Identify which cell holds the provided text, then report its [X, Y] central coordinate. 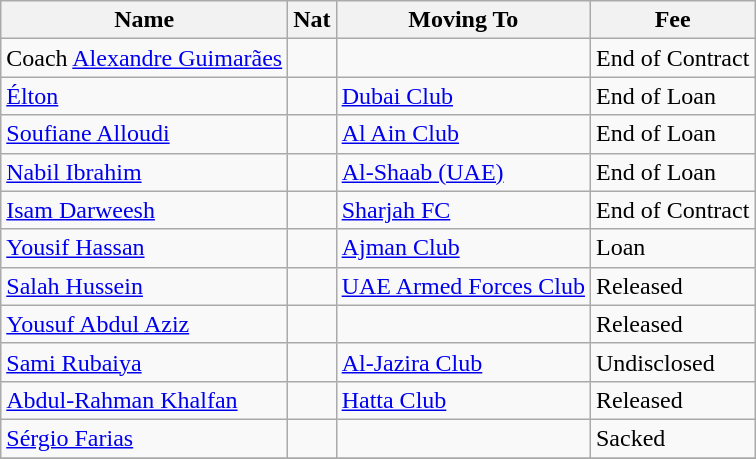
Abdul-Rahman Khalfan [144, 400]
Al-Shaab (UAE) [463, 172]
Sami Rubaiya [144, 362]
Sharjah FC [463, 210]
Yousif Hassan [144, 248]
Moving To [463, 20]
Sacked [672, 438]
Sérgio Farias [144, 438]
Name [144, 20]
Soufiane Alloudi [144, 134]
Fee [672, 20]
Loan [672, 248]
Isam Darweesh [144, 210]
Undisclosed [672, 362]
Al-Jazira Club [463, 362]
Coach Alexandre Guimarães [144, 58]
Al Ain Club [463, 134]
Ajman Club [463, 248]
Dubai Club [463, 96]
UAE Armed Forces Club [463, 286]
Salah Hussein [144, 286]
Hatta Club [463, 400]
Yousuf Abdul Aziz [144, 324]
Nat [312, 20]
Élton [144, 96]
Nabil Ibrahim [144, 172]
